From the cell containing the given text, extract its center point as (x, y) coordinate. 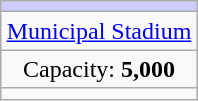
Capacity: 5,000 (99, 69)
Municipal Stadium (99, 31)
